Extract the [x, y] coordinate from the center of the cell holding the provided text.  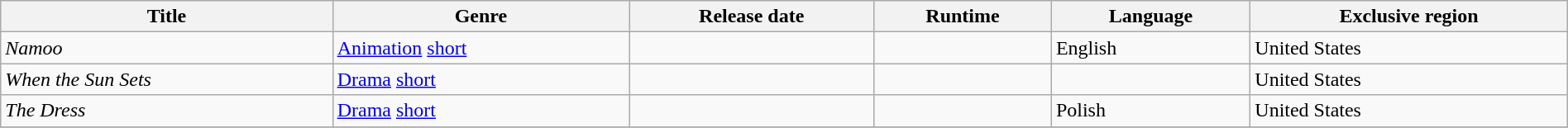
Genre [481, 17]
Animation short [481, 48]
The Dress [167, 111]
Release date [752, 17]
Polish [1150, 111]
Exclusive region [1409, 17]
When the Sun Sets [167, 79]
Runtime [963, 17]
Title [167, 17]
English [1150, 48]
Namoo [167, 48]
Language [1150, 17]
